Locate the cell with the specified text and output its [X, Y] center coordinate. 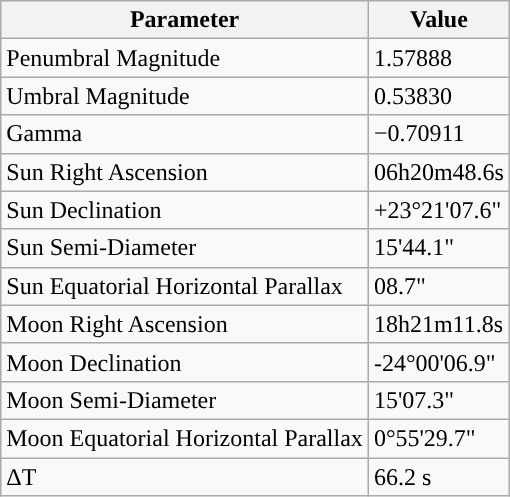
0°55'29.7" [438, 438]
Moon Right Ascension [185, 324]
Moon Declination [185, 362]
−0.70911 [438, 134]
Umbral Magnitude [185, 96]
Moon Equatorial Horizontal Parallax [185, 438]
08.7" [438, 286]
+23°21'07.6" [438, 210]
Sun Declination [185, 210]
15'44.1" [438, 248]
1.57888 [438, 58]
15'07.3" [438, 400]
0.53830 [438, 96]
06h20m48.6s [438, 172]
Value [438, 20]
Sun Semi-Diameter [185, 248]
ΔT [185, 477]
Penumbral Magnitude [185, 58]
18h21m11.8s [438, 324]
Moon Semi-Diameter [185, 400]
Sun Right Ascension [185, 172]
Sun Equatorial Horizontal Parallax [185, 286]
Gamma [185, 134]
Parameter [185, 20]
-24°00'06.9" [438, 362]
66.2 s [438, 477]
